Return the [X, Y] coordinate for the center point of the cell that contains the specified text.  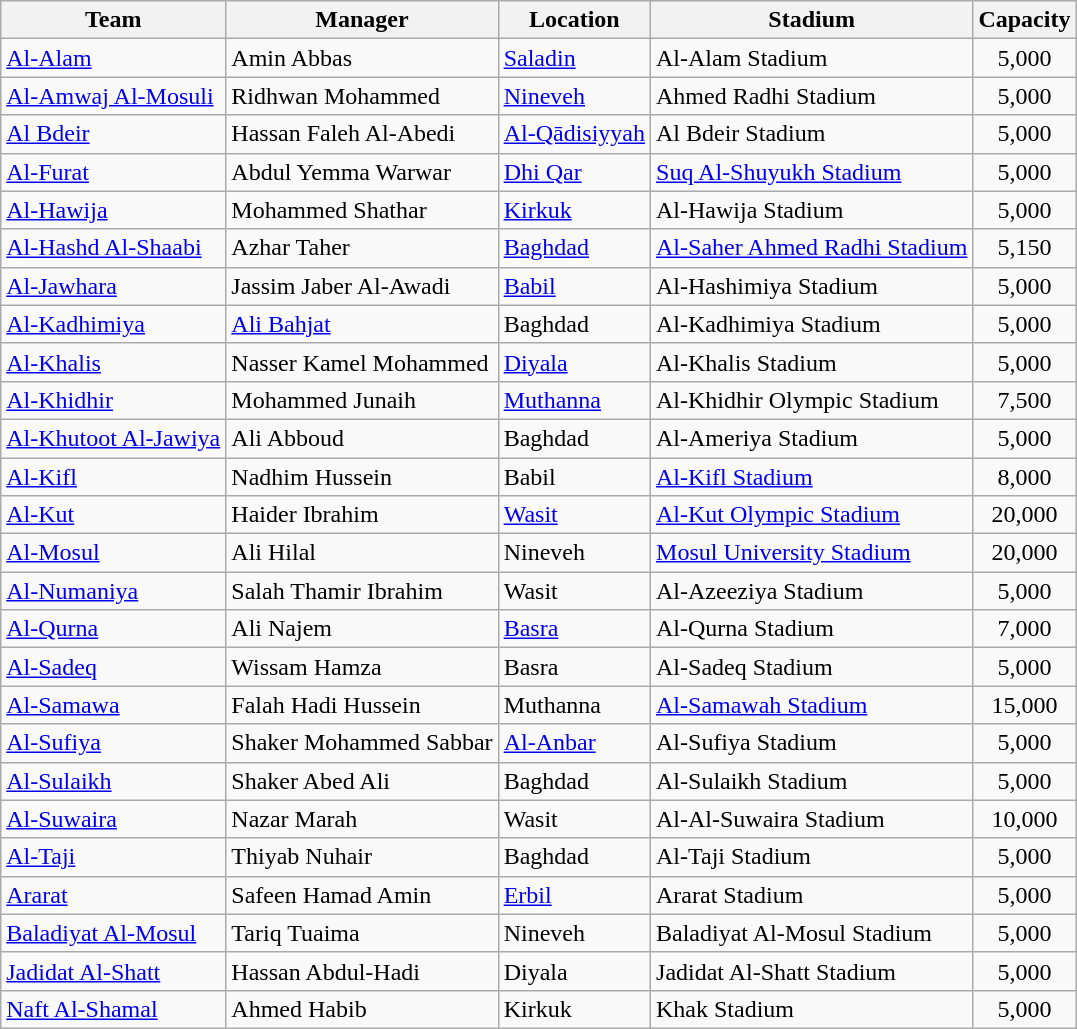
Baladiyat Al-Mosul Stadium [812, 933]
Al-Samawah Stadium [812, 705]
Al-Taji Stadium [812, 857]
Nazar Marah [362, 819]
Ali Hilal [362, 553]
8,000 [1024, 477]
Al-Khidhir [114, 400]
Al-Al-Suwaira Stadium [812, 819]
Mohammed Shathar [362, 210]
Capacity [1024, 20]
15,000 [1024, 705]
Al-Sufiya [114, 743]
Al-Khidhir Olympic Stadium [812, 400]
10,000 [1024, 819]
Al-Mosul [114, 553]
Erbil [574, 895]
Al-Alam [114, 58]
Khak Stadium [812, 1009]
Ali Najem [362, 629]
Al-Sadeq [114, 667]
Amin Abbas [362, 58]
Al-Amwaj Al-Mosuli [114, 96]
7,500 [1024, 400]
Hassan Faleh Al-Abedi [362, 134]
Location [574, 20]
Al-Sulaikh [114, 781]
Ahmed Radhi Stadium [812, 96]
Al-Sadeq Stadium [812, 667]
Al-Anbar [574, 743]
Ridhwan Mohammed [362, 96]
5,150 [1024, 248]
Al-Saher Ahmed Radhi Stadium [812, 248]
Al-Hashimiya Stadium [812, 286]
Al-Kifl [114, 477]
Al-Hawija [114, 210]
Al-Kadhimiya Stadium [812, 324]
Al-Qurna [114, 629]
Al-Kifl Stadium [812, 477]
Al-Furat [114, 172]
Shaker Mohammed Sabbar [362, 743]
Manager [362, 20]
Al-Khalis [114, 362]
7,000 [1024, 629]
Al-Taji [114, 857]
Al Bdeir Stadium [812, 134]
Mohammed Junaih [362, 400]
Al Bdeir [114, 134]
Al-Qādisiyyah [574, 134]
Jassim Jaber Al-Awadi [362, 286]
Safeen Hamad Amin [362, 895]
Ararat Stadium [812, 895]
Jadidat Al-Shatt [114, 971]
Al-Alam Stadium [812, 58]
Ahmed Habib [362, 1009]
Nadhim Hussein [362, 477]
Baladiyat Al-Mosul [114, 933]
Al-Suwaira [114, 819]
Thiyab Nuhair [362, 857]
Al-Jawhara [114, 286]
Azhar Taher [362, 248]
Al-Qurna Stadium [812, 629]
Suq Al-Shuyukh Stadium [812, 172]
Salah Thamir Ibrahim [362, 591]
Abdul Yemma Warwar [362, 172]
Hassan Abdul-Hadi [362, 971]
Al-Kadhimiya [114, 324]
Nasser Kamel Mohammed [362, 362]
Dhi Qar [574, 172]
Ali Bahjat [362, 324]
Wissam Hamza [362, 667]
Stadium [812, 20]
Shaker Abed Ali [362, 781]
Mosul University Stadium [812, 553]
Al-Khutoot Al-Jawiya [114, 438]
Al-Sulaikh Stadium [812, 781]
Ali Abboud [362, 438]
Al-Sufiya Stadium [812, 743]
Al-Samawa [114, 705]
Al-Khalis Stadium [812, 362]
Al-Kut Olympic Stadium [812, 515]
Al-Ameriya Stadium [812, 438]
Falah Hadi Hussein [362, 705]
Al-Kut [114, 515]
Team [114, 20]
Al-Numaniya [114, 591]
Tariq Tuaima [362, 933]
Haider Ibrahim [362, 515]
Jadidat Al-Shatt Stadium [812, 971]
Al-Hashd Al-Shaabi [114, 248]
Al-Azeeziya Stadium [812, 591]
Naft Al-Shamal [114, 1009]
Saladin [574, 58]
Ararat [114, 895]
Al-Hawija Stadium [812, 210]
